For the text-containing cell, return its midpoint in [x, y] coordinate format. 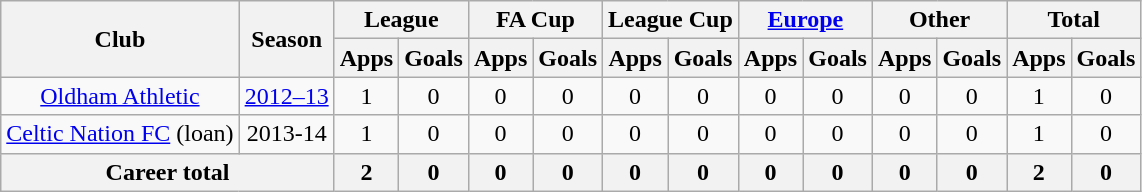
Celtic Nation FC (loan) [120, 134]
Club [120, 39]
Other [939, 20]
2013-14 [286, 134]
2012–13 [286, 96]
Career total [168, 172]
Season [286, 39]
Total [1074, 20]
FA Cup [535, 20]
Oldham Athletic [120, 96]
League Cup [671, 20]
League [401, 20]
Europe [805, 20]
